Detect which cell encompasses the target text, then output its [x, y] center coordinate. 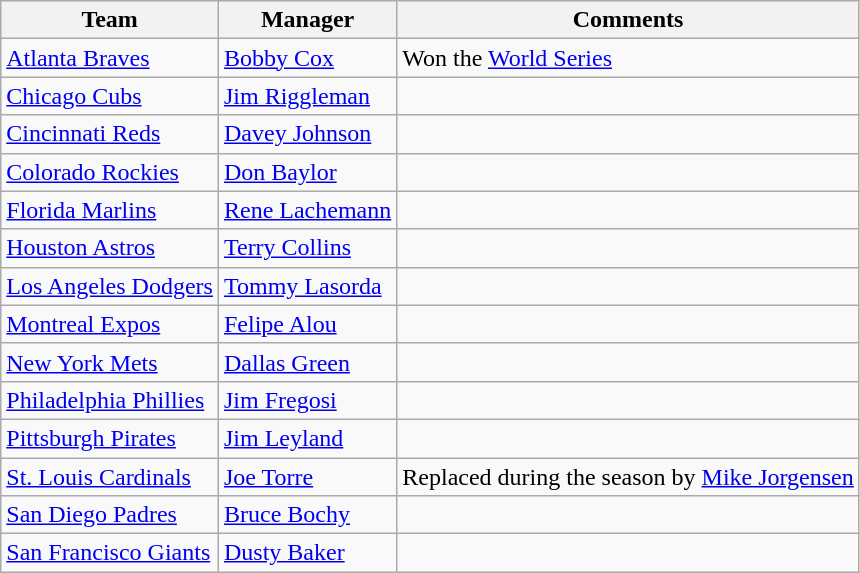
Florida Marlins [110, 210]
Don Baylor [307, 172]
San Francisco Giants [110, 553]
Comments [628, 20]
Jim Riggleman [307, 96]
New York Mets [110, 362]
Rene Lachemann [307, 210]
Terry Collins [307, 248]
Manager [307, 20]
Felipe Alou [307, 324]
Colorado Rockies [110, 172]
Philadelphia Phillies [110, 400]
Davey Johnson [307, 134]
Atlanta Braves [110, 58]
Team [110, 20]
Dallas Green [307, 362]
Cincinnati Reds [110, 134]
St. Louis Cardinals [110, 477]
Bobby Cox [307, 58]
Pittsburgh Pirates [110, 438]
Dusty Baker [307, 553]
Jim Fregosi [307, 400]
Montreal Expos [110, 324]
Los Angeles Dodgers [110, 286]
Tommy Lasorda [307, 286]
Houston Astros [110, 248]
Joe Torre [307, 477]
Won the World Series [628, 58]
Bruce Bochy [307, 515]
Replaced during the season by Mike Jorgensen [628, 477]
Chicago Cubs [110, 96]
Jim Leyland [307, 438]
San Diego Padres [110, 515]
